Scan for the cell matching the given text and deliver its [X, Y] coordinate at center. 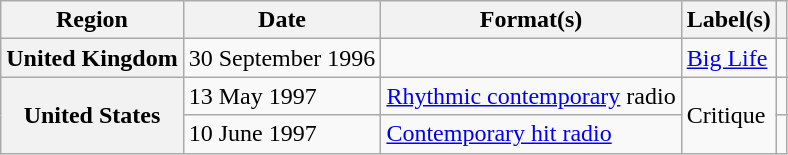
Region [92, 20]
Critique [728, 115]
Rhythmic contemporary radio [531, 96]
Contemporary hit radio [531, 134]
Format(s) [531, 20]
13 May 1997 [282, 96]
Date [282, 20]
Big Life [728, 58]
30 September 1996 [282, 58]
Label(s) [728, 20]
10 June 1997 [282, 134]
United States [92, 115]
United Kingdom [92, 58]
